Identify which cell holds the provided text, then report its [x, y] central coordinate. 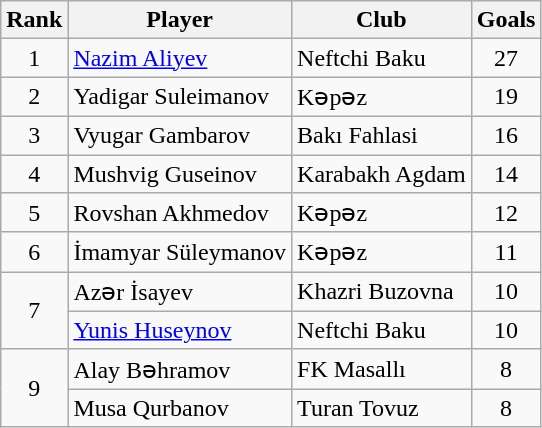
Rovshan Akhmedov [180, 213]
Musa Qurbanov [180, 408]
İmamyar Süleymanov [180, 252]
19 [506, 97]
Player [180, 20]
Yadigar Suleimanov [180, 97]
Club [382, 20]
6 [34, 252]
27 [506, 58]
16 [506, 135]
Mushvig Guseinov [180, 173]
Vyugar Gambarov [180, 135]
FK Masallı [382, 369]
12 [506, 213]
14 [506, 173]
Yunis Huseynov [180, 330]
2 [34, 97]
9 [34, 388]
Turan Tovuz [382, 408]
5 [34, 213]
Goals [506, 20]
3 [34, 135]
Azər İsayev [180, 292]
Bakı Fahlasi [382, 135]
4 [34, 173]
Alay Bəhramov [180, 369]
7 [34, 311]
Nazim Aliyev [180, 58]
Khazri Buzovna [382, 292]
Rank [34, 20]
1 [34, 58]
Karabakh Agdam [382, 173]
11 [506, 252]
